Pinpoint the cell where the given text exists, returning its (x, y) midpoint coordinate. 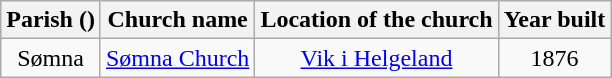
Year built (554, 20)
Parish () (51, 20)
Sømna (51, 58)
Sømna Church (177, 58)
Location of the church (376, 20)
1876 (554, 58)
Vik i Helgeland (376, 58)
Church name (177, 20)
